Find where the given text appears and provide that cell's center as [X, Y] coordinate. 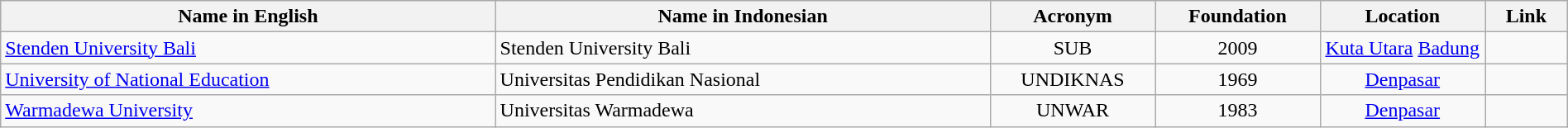
SUB [1072, 48]
Foundation [1237, 17]
UNWAR [1072, 111]
Location [1403, 17]
Universitas Warmadewa [743, 111]
2009 [1237, 48]
1969 [1237, 79]
Name in English [248, 17]
Kuta Utara Badung [1403, 48]
University of National Education [248, 79]
Link [1527, 17]
Name in Indonesian [743, 17]
Acronym [1072, 17]
Universitas Pendidikan Nasional [743, 79]
1983 [1237, 111]
Warmadewa University [248, 111]
UNDIKNAS [1072, 79]
